Return (X, Y) of the center of cell containing provided text 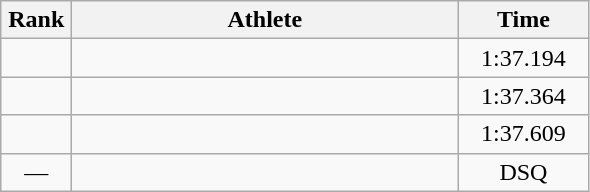
1:37.364 (524, 96)
— (36, 172)
1:37.609 (524, 134)
Athlete (265, 20)
Time (524, 20)
Rank (36, 20)
1:37.194 (524, 58)
DSQ (524, 172)
